Pinpoint the cell where the given text exists, returning its [x, y] midpoint coordinate. 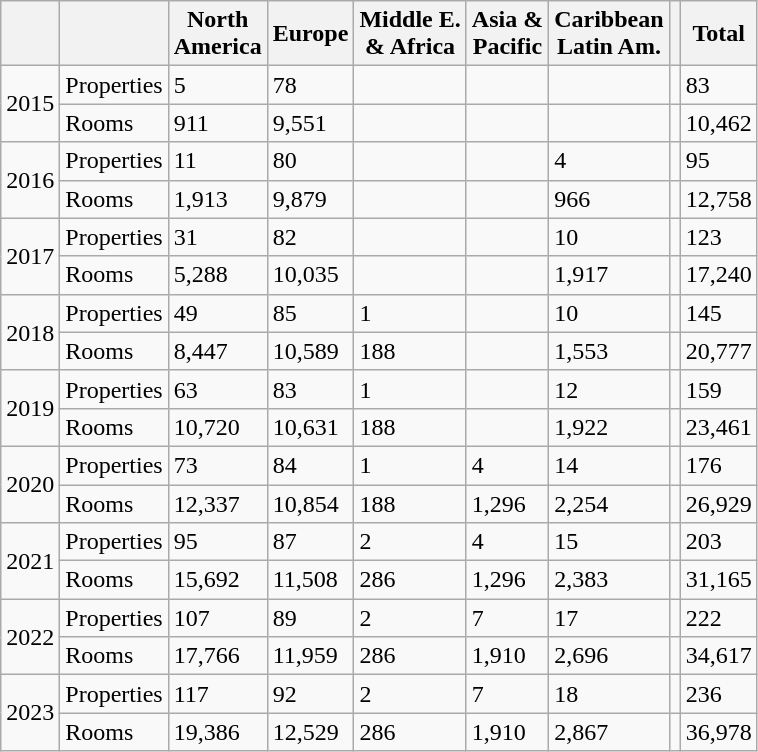
2021 [30, 561]
80 [310, 161]
18 [609, 694]
176 [718, 465]
73 [218, 465]
15 [609, 542]
17,240 [718, 275]
92 [310, 694]
12,758 [718, 199]
2017 [30, 256]
2018 [30, 332]
1,553 [609, 351]
8,447 [218, 351]
23,461 [718, 427]
5,288 [218, 275]
1,922 [609, 427]
145 [718, 313]
Total [718, 34]
10,589 [310, 351]
17,766 [218, 656]
10,854 [310, 503]
2022 [30, 637]
CaribbeanLatin Am. [609, 34]
12,337 [218, 503]
89 [310, 618]
10,035 [310, 275]
Asia &Pacific [507, 34]
11 [218, 161]
11,508 [310, 580]
2023 [30, 713]
10,720 [218, 427]
78 [310, 85]
31 [218, 237]
1,913 [218, 199]
203 [718, 542]
10,631 [310, 427]
19,386 [218, 732]
31,165 [718, 580]
14 [609, 465]
2,867 [609, 732]
2016 [30, 180]
159 [718, 389]
9,879 [310, 199]
966 [609, 199]
11,959 [310, 656]
87 [310, 542]
NorthAmerica [218, 34]
5 [218, 85]
2,383 [609, 580]
63 [218, 389]
15,692 [218, 580]
10,462 [718, 123]
84 [310, 465]
Europe [310, 34]
2,254 [609, 503]
117 [218, 694]
222 [718, 618]
107 [218, 618]
2020 [30, 484]
82 [310, 237]
36,978 [718, 732]
26,929 [718, 503]
236 [718, 694]
12,529 [310, 732]
9,551 [310, 123]
911 [218, 123]
85 [310, 313]
2015 [30, 104]
Middle E.& Africa [410, 34]
20,777 [718, 351]
49 [218, 313]
1,917 [609, 275]
17 [609, 618]
34,617 [718, 656]
2019 [30, 408]
12 [609, 389]
2,696 [609, 656]
123 [718, 237]
